Provide the [x, y] coordinate of the cell's center where the given text is located.  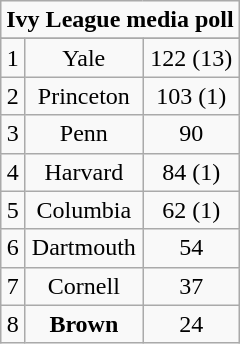
5 [13, 210]
Penn [84, 134]
62 (1) [191, 210]
Princeton [84, 96]
8 [13, 324]
7 [13, 286]
Ivy League media poll [120, 20]
Columbia [84, 210]
122 (13) [191, 58]
84 (1) [191, 172]
90 [191, 134]
37 [191, 286]
1 [13, 58]
2 [13, 96]
Harvard [84, 172]
3 [13, 134]
103 (1) [191, 96]
54 [191, 248]
6 [13, 248]
Brown [84, 324]
Yale [84, 58]
Dartmouth [84, 248]
4 [13, 172]
24 [191, 324]
Cornell [84, 286]
